Find where the given text appears and provide that cell's center as (X, Y) coordinate. 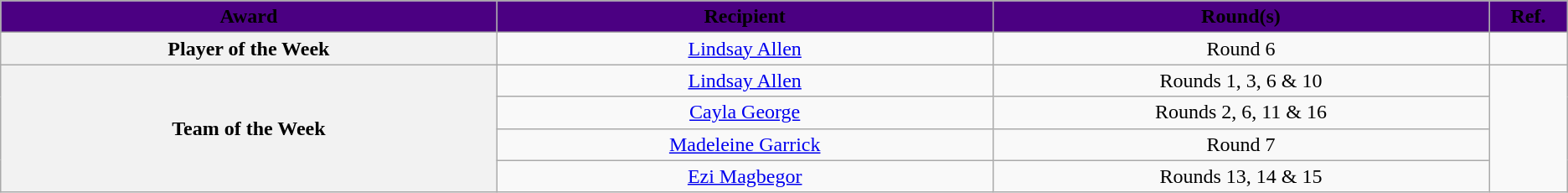
Team of the Week (249, 128)
Madeleine Garrick (745, 144)
Round 7 (1240, 144)
Recipient (745, 17)
Ref. (1529, 17)
Round 6 (1240, 49)
Ezi Magbegor (745, 176)
Round(s) (1240, 17)
Rounds 2, 6, 11 & 16 (1240, 112)
Player of the Week (249, 49)
Rounds 1, 3, 6 & 10 (1240, 81)
Award (249, 17)
Rounds 13, 14 & 15 (1240, 176)
Cayla George (745, 112)
